Search for the cell housing the specified text and yield its (x, y) center coordinate. 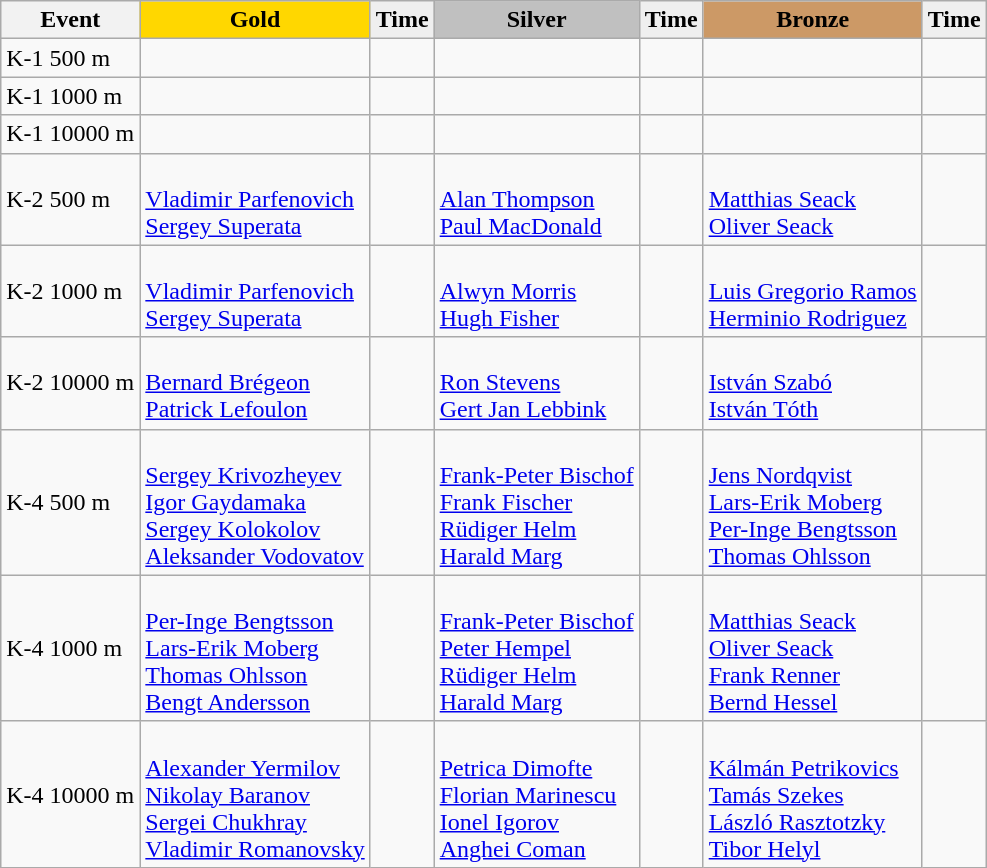
K-2 500 m (70, 199)
K-1 1000 m (70, 96)
K-1 10000 m (70, 134)
Per-Inge BengtssonLars-Erik MobergThomas OhlssonBengt Andersson (255, 648)
Event (70, 20)
István SzabóIstván Tóth (812, 383)
Silver (536, 20)
Frank-Peter BischofPeter HempelRüdiger HelmHarald Marg (536, 648)
Jens NordqvistLars-Erik MobergPer-Inge BengtssonThomas Ohlsson (812, 502)
Gold (255, 20)
K-4 1000 m (70, 648)
Alwyn MorrisHugh Fisher (536, 291)
Kálmán PetrikovicsTamás SzekesLászló RasztotzkyTibor Helyl (812, 794)
Alexander YermilovNikolay BaranovSergei ChukhrayVladimir Romanovsky (255, 794)
Alan ThompsonPaul MacDonald (536, 199)
Bernard BrégeonPatrick Lefoulon (255, 383)
K-1 500 m (70, 58)
K-4 10000 m (70, 794)
Matthias SeackOliver Seack (812, 199)
K-2 10000 m (70, 383)
Bronze (812, 20)
Frank-Peter BischofFrank FischerRüdiger HelmHarald Marg (536, 502)
Luis Gregorio RamosHerminio Rodriguez (812, 291)
Sergey KrivozheyevIgor GaydamakaSergey KolokolovAleksander Vodovatov (255, 502)
K-2 1000 m (70, 291)
Petrica DimofteFlorian MarinescuIonel IgorovAnghei Coman (536, 794)
Ron StevensGert Jan Lebbink (536, 383)
K-4 500 m (70, 502)
Matthias SeackOliver SeackFrank RennerBernd Hessel (812, 648)
